For the text-containing cell, return its midpoint in (x, y) coordinate format. 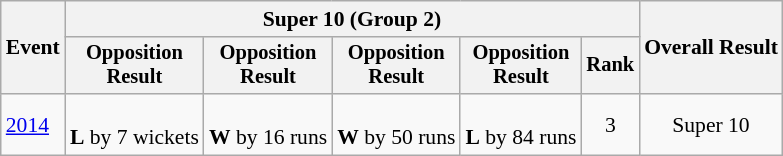
W by 50 runs (396, 124)
W by 16 runs (268, 124)
Rank (610, 66)
Super 10 (Group 2) (352, 19)
Super 10 (711, 124)
Event (33, 48)
L by 84 runs (520, 124)
3 (610, 124)
2014 (33, 124)
L by 7 wickets (134, 124)
Overall Result (711, 48)
